Scan for the cell matching the given text and deliver its [X, Y] coordinate at center. 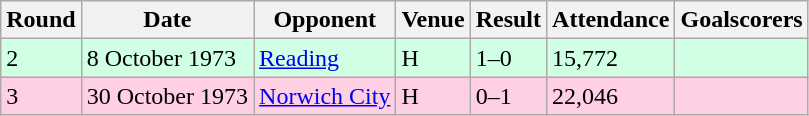
Result [508, 20]
22,046 [611, 96]
Attendance [611, 20]
30 October 1973 [167, 96]
Venue [433, 20]
Reading [325, 58]
Norwich City [325, 96]
0–1 [508, 96]
2 [41, 58]
15,772 [611, 58]
Date [167, 20]
Opponent [325, 20]
Goalscorers [742, 20]
1–0 [508, 58]
3 [41, 96]
Round [41, 20]
8 October 1973 [167, 58]
